Capture the cell that displays the provided text and extract its [X, Y] central coordinate. 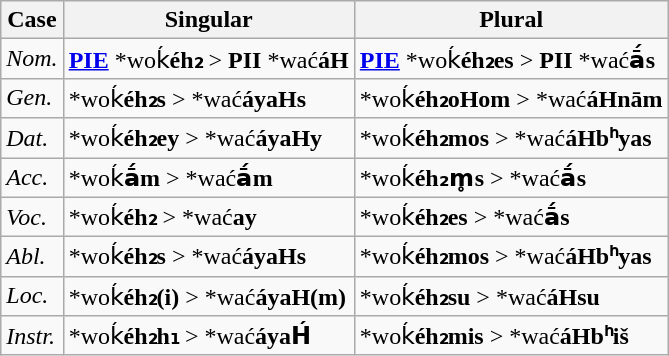
Case [32, 20]
*woḱéh₂es > *waćā́s [511, 217]
*woḱéh₂h₁ > *waćáyaH́ [208, 336]
Plural [511, 20]
*woḱéh₂(i) > *waćáyaH(m) [208, 296]
*woḱéh₂ > *waćay [208, 217]
Dat. [32, 138]
PIE *woḱéh₂ > PII *waćáH [208, 59]
*woḱéh₂mis > *waćáHbʰiš [511, 336]
PIE *woḱéh₂es > PII *waćā́s [511, 59]
*woḱéh₂ey > *waćáyaHy [208, 138]
Singular [208, 20]
Abl. [32, 257]
Voc. [32, 217]
Instr. [32, 336]
Acc. [32, 178]
Gen. [32, 98]
*woḱéh₂m̥s > *waćā́s [511, 178]
*woḱā́m > *waćā́m [208, 178]
Loc. [32, 296]
*woḱéh₂su > *waćáHsu [511, 296]
Nom. [32, 59]
*woḱéh₂oHom > *waćáHnām [511, 98]
